For the text-containing cell, return its midpoint in (x, y) coordinate format. 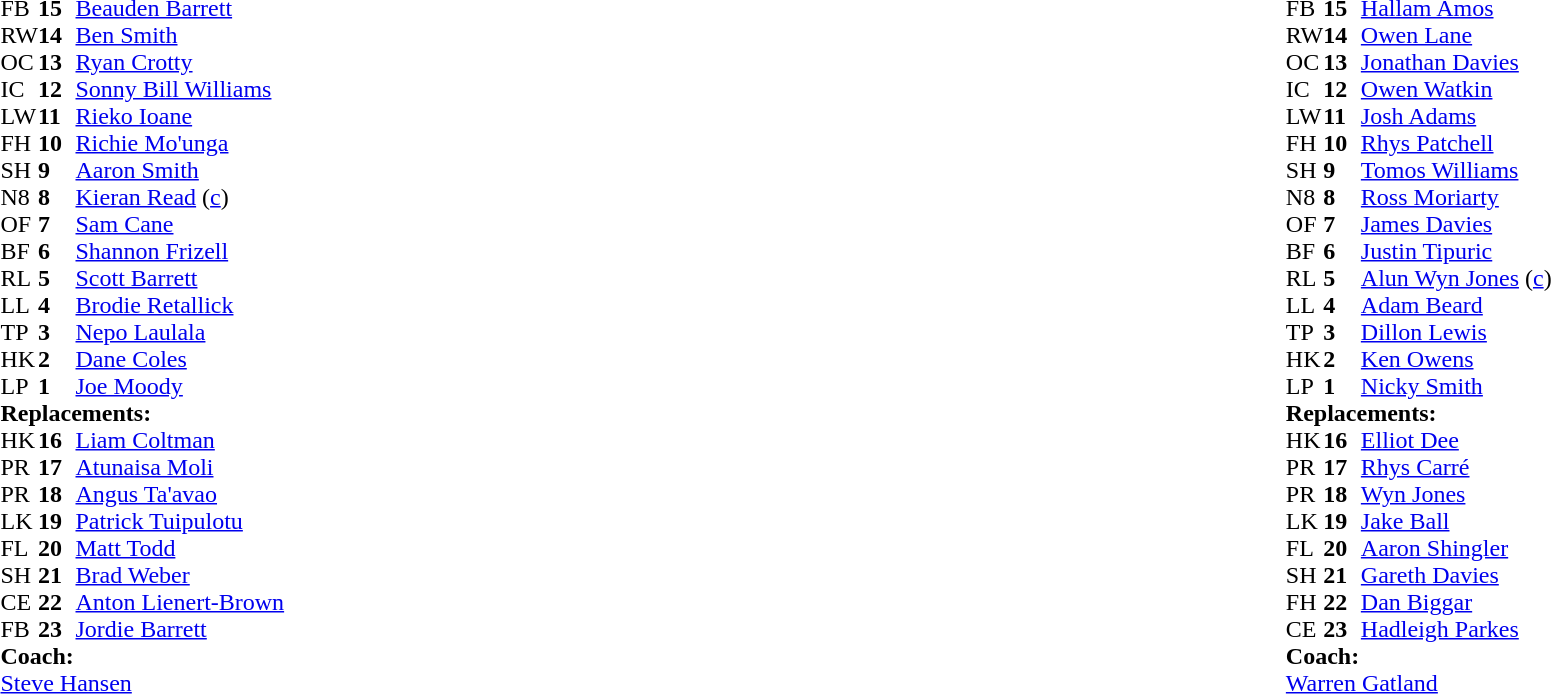
Atunaisa Moli (180, 468)
Anton Lienert-Brown (180, 602)
Joe Moody (180, 386)
Richie Mo'unga (180, 144)
Patrick Tuipulotu (180, 522)
Scott Barrett (180, 278)
Matt Todd (180, 548)
Shannon Frizell (180, 252)
FB (19, 630)
Angus Ta'avao (180, 494)
Nepo Laulala (180, 332)
Sam Cane (180, 224)
Rieko Ioane (180, 116)
Ben Smith (180, 36)
Ryan Crotty (180, 62)
Brodie Retallick (180, 306)
Aaron Smith (180, 170)
Liam Coltman (180, 440)
Sonny Bill Williams (180, 90)
Replacements: (142, 414)
Jordie Barrett (180, 630)
Kieran Read (c) (180, 198)
Brad Weber (180, 576)
Coach: (142, 656)
Dane Coles (180, 360)
